Detect which cell encompasses the target text, then output its (x, y) center coordinate. 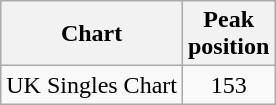
Peakposition (228, 34)
153 (228, 85)
Chart (92, 34)
UK Singles Chart (92, 85)
